Extract the [x, y] coordinate from the center of the cell holding the provided text.  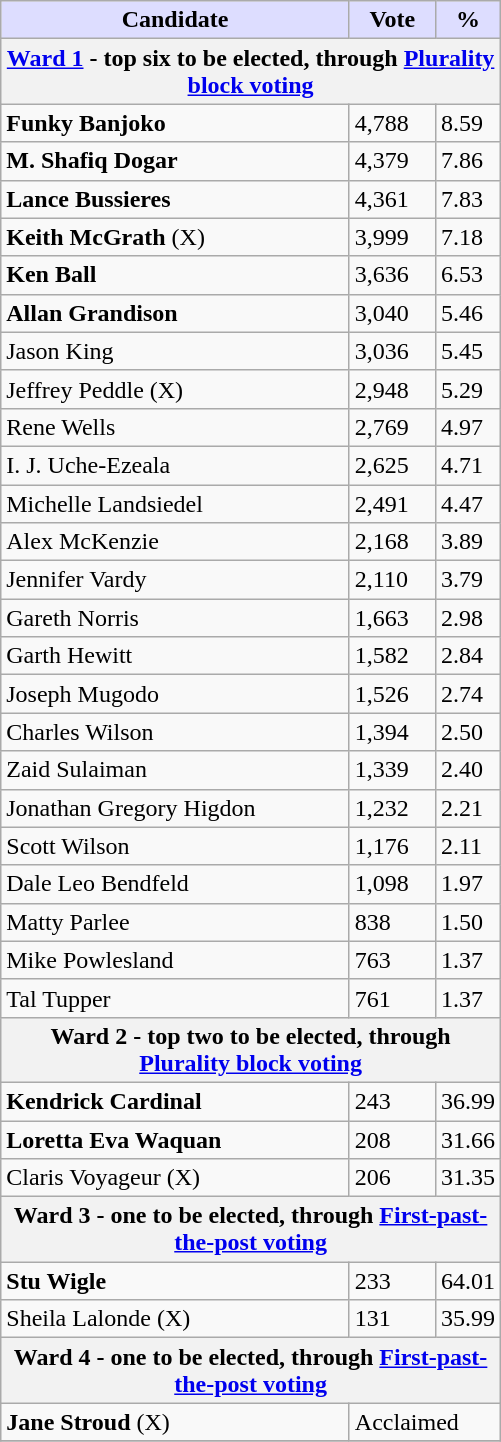
Ken Ball [176, 275]
64.01 [468, 1281]
Zaid Sulaiman [176, 770]
1,098 [392, 884]
Tal Tupper [176, 998]
3,040 [392, 313]
763 [392, 960]
5.46 [468, 313]
1,232 [392, 808]
Jonathan Gregory Higdon [176, 808]
Ward 1 - top six to be elected, through Plurality block voting [251, 72]
Jane Stroud (X) [176, 1422]
1,176 [392, 846]
I. J. Uche-Ezeala [176, 465]
Joseph Mugodo [176, 694]
Claris Voyageur (X) [176, 1178]
Rene Wells [176, 427]
31.66 [468, 1139]
Kendrick Cardinal [176, 1101]
Stu Wigle [176, 1281]
4.97 [468, 427]
233 [392, 1281]
Dale Leo Bendfeld [176, 884]
Allan Grandison [176, 313]
761 [392, 998]
3.89 [468, 542]
2,491 [392, 503]
5.29 [468, 389]
Ward 3 - one to be elected, through First-past-the-post voting [251, 1230]
35.99 [468, 1319]
2.74 [468, 694]
1,394 [392, 732]
Vote [392, 20]
Candidate [176, 20]
8.59 [468, 123]
2.50 [468, 732]
2,110 [392, 580]
5.45 [468, 351]
2,769 [392, 427]
4.71 [468, 465]
4,788 [392, 123]
3,636 [392, 275]
36.99 [468, 1101]
2.40 [468, 770]
4,379 [392, 161]
Mike Powlesland [176, 960]
Matty Parlee [176, 922]
Alex McKenzie [176, 542]
Loretta Eva Waquan [176, 1139]
% [468, 20]
Michelle Landsiedel [176, 503]
Sheila Lalonde (X) [176, 1319]
4,361 [392, 199]
4.47 [468, 503]
7.83 [468, 199]
31.35 [468, 1178]
Ward 2 - top two to be elected, through Plurality block voting [251, 1050]
1,526 [392, 694]
M. Shafiq Dogar [176, 161]
Acclaimed [424, 1422]
2.98 [468, 618]
Jennifer Vardy [176, 580]
3,999 [392, 237]
1,582 [392, 656]
1,663 [392, 618]
2.84 [468, 656]
7.18 [468, 237]
Gareth Norris [176, 618]
131 [392, 1319]
Jeffrey Peddle (X) [176, 389]
7.86 [468, 161]
1,339 [392, 770]
6.53 [468, 275]
2.21 [468, 808]
3,036 [392, 351]
Ward 4 - one to be elected, through First-past-the-post voting [251, 1370]
Lance Bussieres [176, 199]
838 [392, 922]
2.11 [468, 846]
2,168 [392, 542]
1.97 [468, 884]
3.79 [468, 580]
208 [392, 1139]
Scott Wilson [176, 846]
Garth Hewitt [176, 656]
Charles Wilson [176, 732]
1.50 [468, 922]
2,625 [392, 465]
Jason King [176, 351]
2,948 [392, 389]
206 [392, 1178]
243 [392, 1101]
Funky Banjoko [176, 123]
Keith McGrath (X) [176, 237]
